From the cell containing the given text, extract its center point as (X, Y) coordinate. 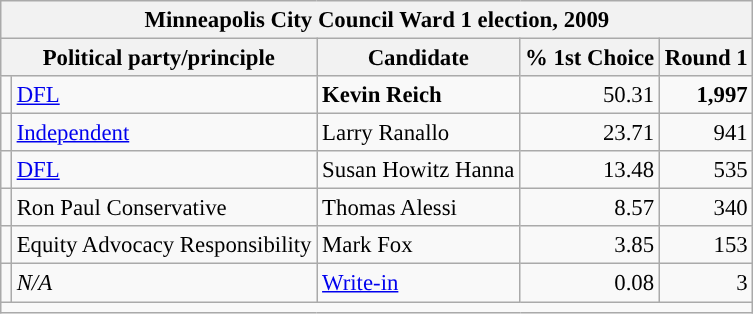
941 (706, 133)
Equity Advocacy Responsibility (164, 245)
Kevin Reich (418, 95)
3.85 (590, 245)
153 (706, 245)
1,997 (706, 95)
50.31 (590, 95)
N/A (164, 283)
535 (706, 170)
% 1st Choice (590, 58)
8.57 (590, 208)
Political party/principle (159, 58)
3 (706, 283)
Minneapolis City Council Ward 1 election, 2009 (377, 20)
0.08 (590, 283)
13.48 (590, 170)
Round 1 (706, 58)
Thomas Alessi (418, 208)
Ron Paul Conservative (164, 208)
23.71 (590, 133)
Larry Ranallo (418, 133)
Independent (164, 133)
Mark Fox (418, 245)
Candidate (418, 58)
340 (706, 208)
Susan Howitz Hanna (418, 170)
Write-in (418, 283)
